For the text-containing cell, return its midpoint in [x, y] coordinate format. 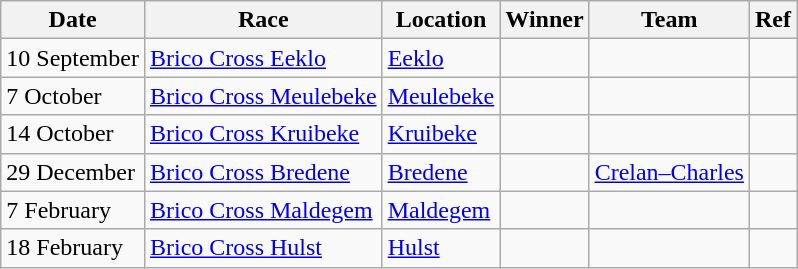
Race [263, 20]
Winner [544, 20]
Maldegem [441, 210]
Brico Cross Bredene [263, 172]
Kruibeke [441, 134]
Date [73, 20]
7 February [73, 210]
18 February [73, 248]
Brico Cross Eeklo [263, 58]
10 September [73, 58]
Location [441, 20]
Brico Cross Hulst [263, 248]
Eeklo [441, 58]
14 October [73, 134]
Bredene [441, 172]
Brico Cross Maldegem [263, 210]
Team [669, 20]
Crelan–Charles [669, 172]
Brico Cross Kruibeke [263, 134]
Brico Cross Meulebeke [263, 96]
Meulebeke [441, 96]
Hulst [441, 248]
7 October [73, 96]
Ref [772, 20]
29 December [73, 172]
